Return [x, y] of the center of cell containing provided text 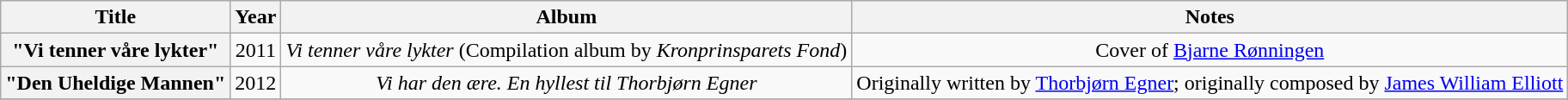
2011 [256, 50]
Originally written by Thorbjørn Egner; originally composed by James William Elliott [1210, 83]
"Vi tenner våre lykter" [115, 50]
2012 [256, 83]
Album [567, 17]
Cover of Bjarne Rønningen [1210, 50]
Vi har den ære. En hyllest til Thorbjørn Egner [567, 83]
Notes [1210, 17]
"Den Uheldige Mannen" [115, 83]
Vi tenner våre lykter (Compilation album by Kronprinsparets Fond) [567, 50]
Title [115, 17]
Year [256, 17]
